Identify which cell holds the provided text, then report its [X, Y] central coordinate. 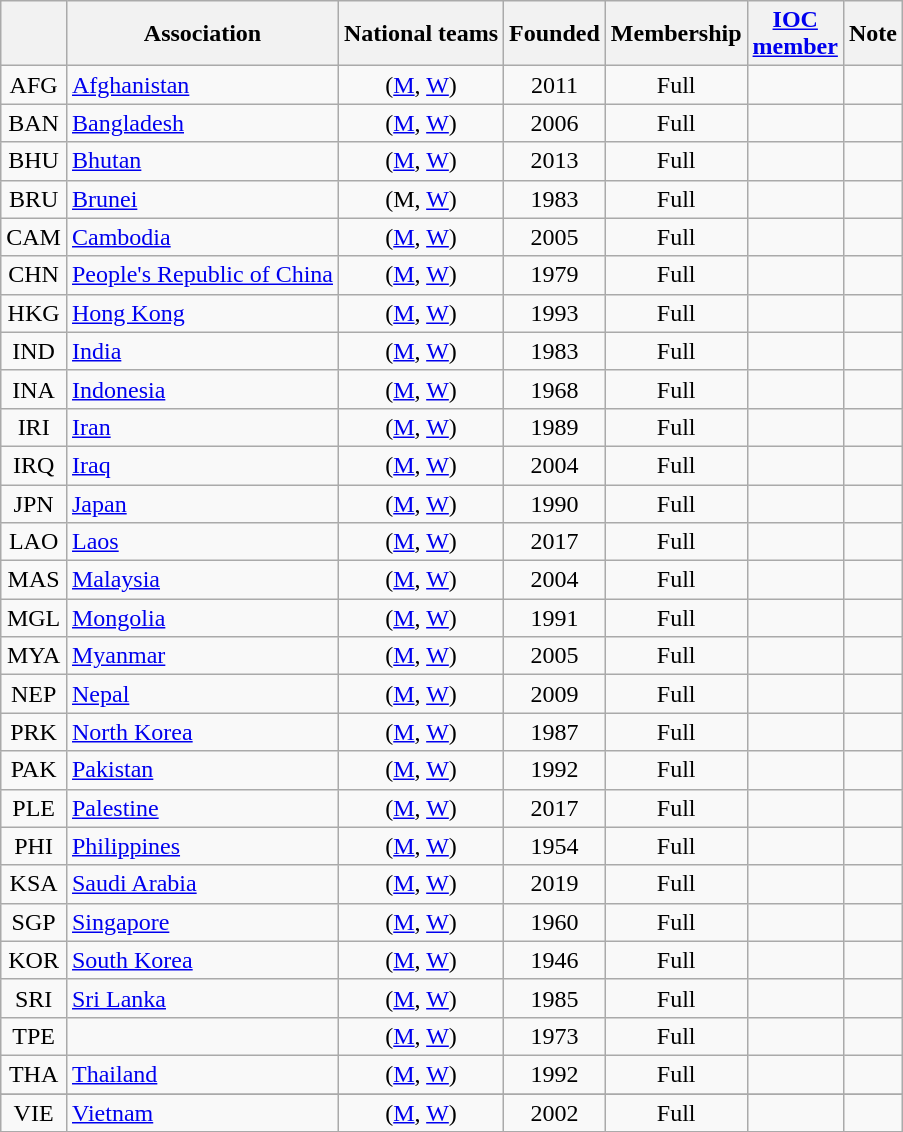
Sri Lanka [202, 998]
1991 [555, 618]
1987 [555, 732]
MYA [34, 656]
THA [34, 1074]
KSA [34, 884]
Brunei [202, 199]
Myanmar [202, 656]
NEP [34, 694]
Pakistan [202, 770]
2009 [555, 694]
Iran [202, 427]
IRI [34, 427]
1968 [555, 389]
Philippines [202, 846]
Cambodia [202, 237]
National teams [422, 34]
SRI [34, 998]
Thailand [202, 1074]
Nepal [202, 694]
VIE [34, 1113]
Membership [676, 34]
1973 [555, 1036]
1960 [555, 922]
PAK [34, 770]
MGL [34, 618]
MAS [34, 580]
2013 [555, 161]
Bangladesh [202, 123]
LAO [34, 542]
1989 [555, 427]
Hong Kong [202, 313]
PHI [34, 846]
PLE [34, 808]
North Korea [202, 732]
Vietnam [202, 1113]
TPE [34, 1036]
1993 [555, 313]
SGP [34, 922]
BHU [34, 161]
Saudi Arabia [202, 884]
Bhutan [202, 161]
IRQ [34, 465]
HKG [34, 313]
PRK [34, 732]
2006 [555, 123]
Founded [555, 34]
1985 [555, 998]
CHN [34, 275]
India [202, 351]
2011 [555, 85]
Afghanistan [202, 85]
Association [202, 34]
South Korea [202, 960]
1979 [555, 275]
2019 [555, 884]
1954 [555, 846]
Malaysia [202, 580]
INA [34, 389]
1946 [555, 960]
Palestine [202, 808]
BAN [34, 123]
BRU [34, 199]
IND [34, 351]
Indonesia [202, 389]
2002 [555, 1113]
Japan [202, 503]
People's Republic of China [202, 275]
Iraq [202, 465]
Laos [202, 542]
1990 [555, 503]
JPN [34, 503]
Singapore [202, 922]
IOC member [795, 34]
AFG [34, 85]
Note [872, 34]
Mongolia [202, 618]
CAM [34, 237]
KOR [34, 960]
